Identify which cell holds the provided text, then report its (X, Y) central coordinate. 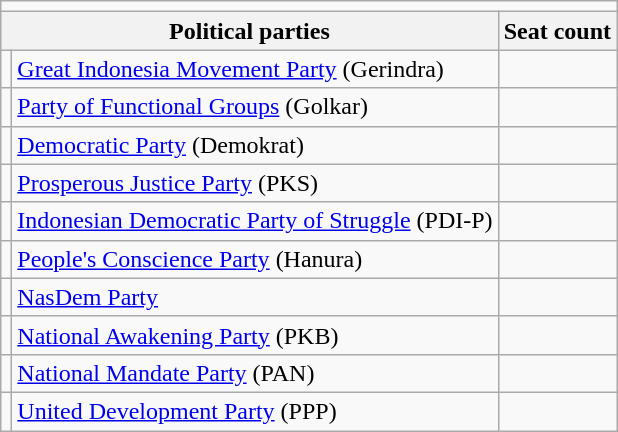
National Mandate Party (PAN) (255, 373)
Party of Functional Groups (Golkar) (255, 107)
United Development Party (PPP) (255, 411)
Democratic Party (Demokrat) (255, 145)
Indonesian Democratic Party of Struggle (PDI-P) (255, 221)
Seat count (557, 31)
Great Indonesia Movement Party (Gerindra) (255, 69)
National Awakening Party (PKB) (255, 335)
People's Conscience Party (Hanura) (255, 259)
NasDem Party (255, 297)
Prosperous Justice Party (PKS) (255, 183)
Political parties (250, 31)
